Extract the [x, y] coordinate from the center of the cell holding the provided text.  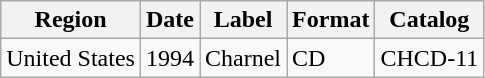
Label [244, 20]
CHCD-11 [430, 58]
Charnel [244, 58]
United States [71, 58]
Date [170, 20]
1994 [170, 58]
CD [331, 58]
Catalog [430, 20]
Region [71, 20]
Format [331, 20]
